Pinpoint the cell where the given text exists, returning its [X, Y] midpoint coordinate. 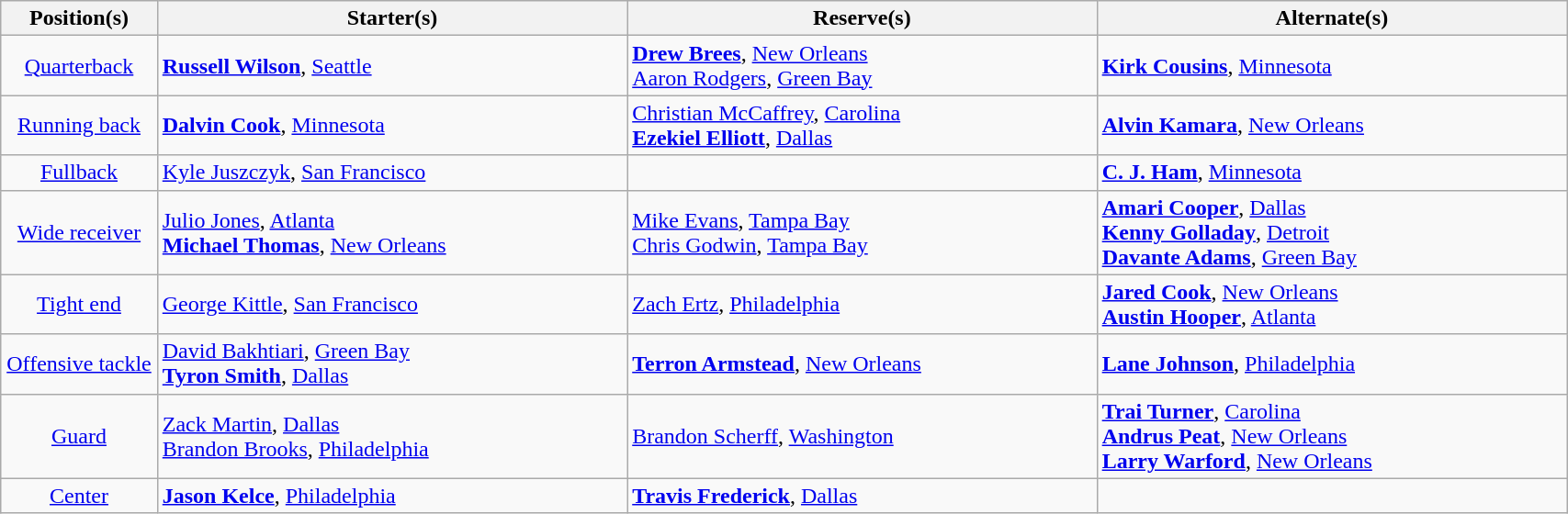
Zach Ertz, Philadelphia [862, 305]
Alvin Kamara, New Orleans [1332, 125]
Brandon Scherff, Washington [862, 436]
Mike Evans, Tampa Bay Chris Godwin, Tampa Bay [862, 232]
Trai Turner, Carolina Andrus Peat, New Orleans Larry Warford, New Orleans [1332, 436]
Quarterback [79, 66]
Running back [79, 125]
Jason Kelce, Philadelphia [391, 496]
Amari Cooper, Dallas Kenny Golladay, Detroit Davante Adams, Green Bay [1332, 232]
Christian McCaffrey, Carolina Ezekiel Elliott, Dallas [862, 125]
Drew Brees, New Orleans Aaron Rodgers, Green Bay [862, 66]
Travis Frederick, Dallas [862, 496]
C. J. Ham, Minnesota [1332, 173]
Dalvin Cook, Minnesota [391, 125]
Kyle Juszczyk, San Francisco [391, 173]
Russell Wilson, Seattle [391, 66]
Jared Cook, New Orleans Austin Hooper, Atlanta [1332, 305]
Alternate(s) [1332, 18]
Center [79, 496]
Starter(s) [391, 18]
Tight end [79, 305]
Julio Jones, Atlanta Michael Thomas, New Orleans [391, 232]
Guard [79, 436]
Zack Martin, Dallas Brandon Brooks, Philadelphia [391, 436]
Wide receiver [79, 232]
Offensive tackle [79, 363]
Reserve(s) [862, 18]
Kirk Cousins, Minnesota [1332, 66]
Terron Armstead, New Orleans [862, 363]
David Bakhtiari, Green Bay Tyron Smith, Dallas [391, 363]
Fullback [79, 173]
Lane Johnson, Philadelphia [1332, 363]
Position(s) [79, 18]
George Kittle, San Francisco [391, 305]
